From the cell containing the given text, extract its center point as (x, y) coordinate. 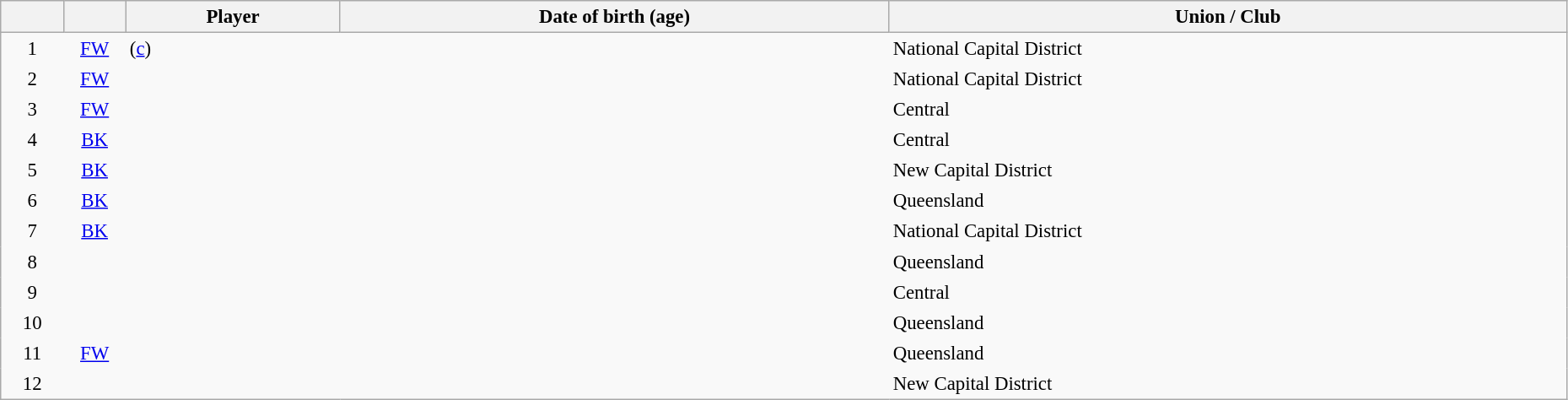
6 (32, 201)
2 (32, 78)
4 (32, 140)
8 (32, 262)
10 (32, 322)
1 (32, 49)
9 (32, 292)
7 (32, 231)
Date of birth (age) (614, 17)
11 (32, 353)
Player (233, 17)
5 (32, 170)
(c) (233, 49)
3 (32, 109)
Union / Club (1228, 17)
12 (32, 383)
